Scan for the cell matching the given text and deliver its (X, Y) coordinate at center. 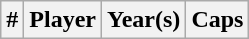
# (12, 20)
Year(s) (144, 20)
Caps (218, 20)
Player (63, 20)
